Pinpoint the cell where the given text exists, returning its (X, Y) midpoint coordinate. 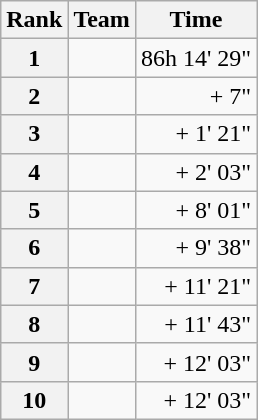
1 (34, 58)
+ 8' 01" (196, 210)
+ 11' 21" (196, 286)
9 (34, 362)
3 (34, 134)
+ 9' 38" (196, 248)
Team (102, 20)
8 (34, 324)
+ 7" (196, 96)
+ 2' 03" (196, 172)
6 (34, 248)
Rank (34, 20)
Time (196, 20)
2 (34, 96)
4 (34, 172)
86h 14' 29" (196, 58)
+ 11' 43" (196, 324)
7 (34, 286)
5 (34, 210)
+ 1' 21" (196, 134)
10 (34, 400)
